Identify which cell holds the provided text, then report its (x, y) central coordinate. 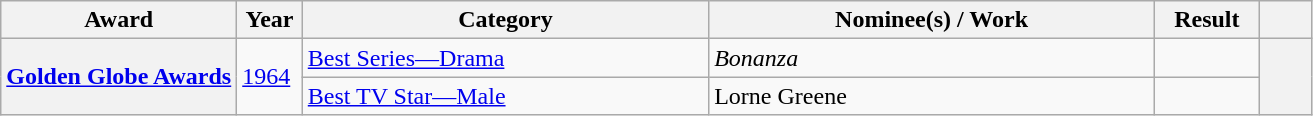
Year (270, 20)
Best Series—Drama (505, 58)
Golden Globe Awards (119, 77)
Result (1206, 20)
Lorne Greene (932, 96)
Best TV Star—Male (505, 96)
Nominee(s) / Work (932, 20)
Bonanza (932, 58)
1964 (270, 77)
Award (119, 20)
Category (505, 20)
